Locate the cell with the specified text and output its [X, Y] center coordinate. 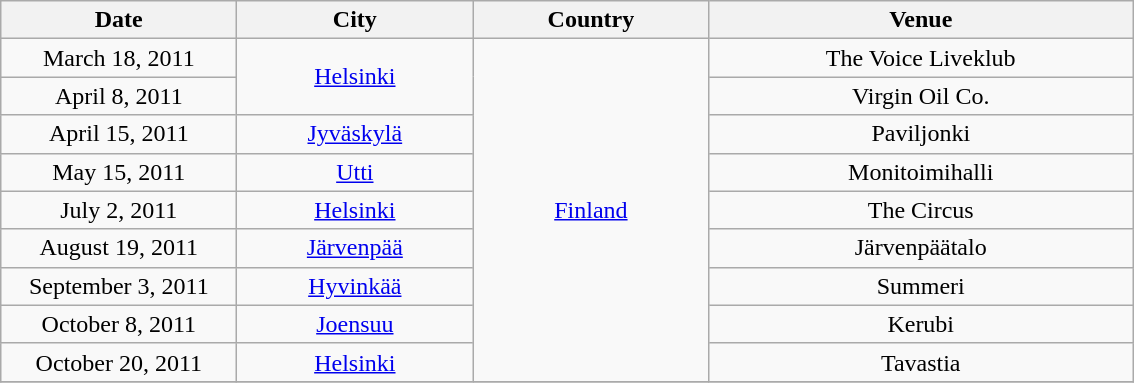
April 15, 2011 [119, 134]
July 2, 2011 [119, 210]
September 3, 2011 [119, 286]
March 18, 2011 [119, 58]
Jyväskylä [355, 134]
Järvenpää [355, 248]
October 20, 2011 [119, 362]
Kerubi [921, 324]
Hyvinkää [355, 286]
April 8, 2011 [119, 96]
Järvenpäätalo [921, 248]
Virgin Oil Co. [921, 96]
August 19, 2011 [119, 248]
The Circus [921, 210]
Summeri [921, 286]
Monitoimihalli [921, 172]
October 8, 2011 [119, 324]
May 15, 2011 [119, 172]
Joensuu [355, 324]
Finland [591, 210]
Utti [355, 172]
Country [591, 20]
Date [119, 20]
Paviljonki [921, 134]
City [355, 20]
Tavastia [921, 362]
Venue [921, 20]
The Voice Liveklub [921, 58]
